Scan for the cell matching the given text and deliver its [X, Y] coordinate at center. 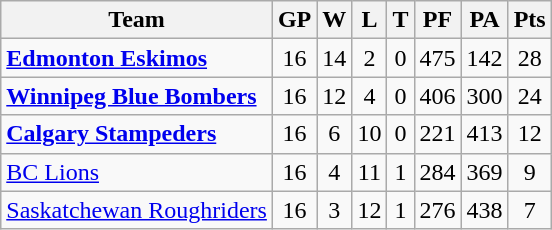
438 [484, 210]
PF [438, 20]
413 [484, 134]
276 [438, 210]
Edmonton Eskimos [137, 58]
475 [438, 58]
L [370, 20]
24 [530, 96]
300 [484, 96]
T [400, 20]
142 [484, 58]
221 [438, 134]
PA [484, 20]
10 [370, 134]
369 [484, 172]
Calgary Stampeders [137, 134]
Team [137, 20]
406 [438, 96]
284 [438, 172]
BC Lions [137, 172]
9 [530, 172]
Pts [530, 20]
W [334, 20]
3 [334, 210]
6 [334, 134]
2 [370, 58]
Saskatchewan Roughriders [137, 210]
7 [530, 210]
Winnipeg Blue Bombers [137, 96]
14 [334, 58]
11 [370, 172]
28 [530, 58]
GP [294, 20]
